Pinpoint the cell where the given text exists, returning its [X, Y] midpoint coordinate. 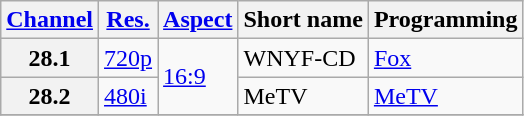
Fox [446, 58]
Res. [128, 20]
Short name [303, 20]
WNYF-CD [303, 58]
Programming [446, 20]
28.1 [50, 58]
480i [128, 96]
720p [128, 58]
16:9 [198, 77]
28.2 [50, 96]
Channel [50, 20]
Aspect [198, 20]
